Search for the cell housing the specified text and yield its (X, Y) center coordinate. 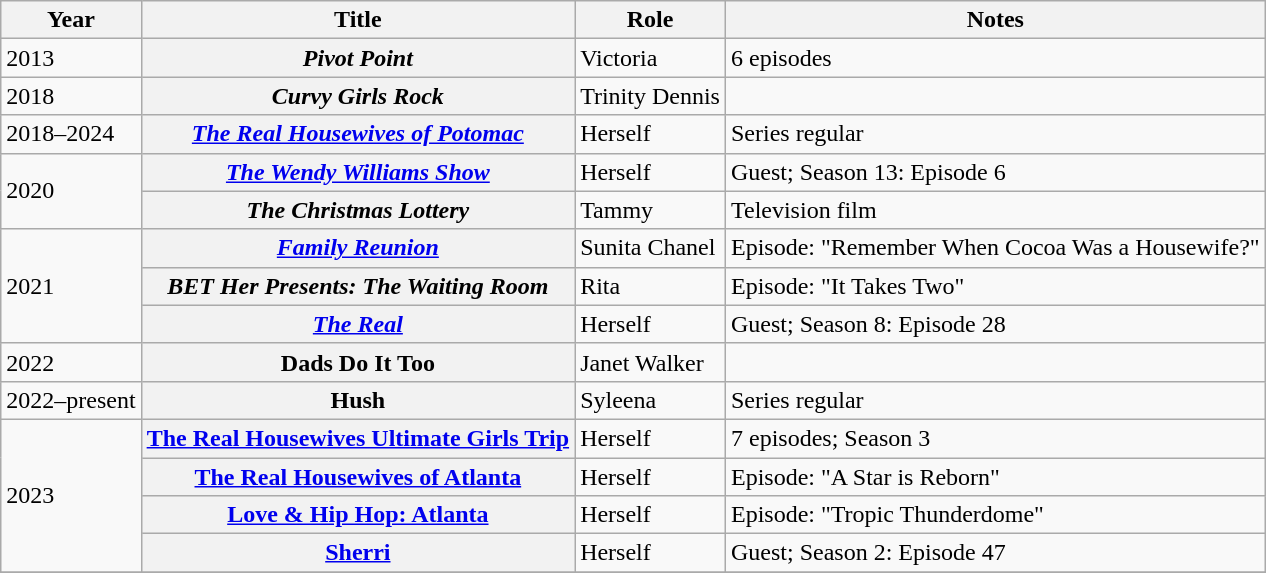
2023 (71, 495)
The Real Housewives of Potomac (358, 134)
Episode: "A Star is Reborn" (995, 477)
The Real (358, 324)
Janet Walker (650, 362)
Notes (995, 20)
Dads Do It Too (358, 362)
Rita (650, 286)
Episode: "Tropic Thunderdome" (995, 515)
2021 (71, 286)
The Wendy Williams Show (358, 172)
Tammy (650, 210)
6 episodes (995, 58)
Love & Hip Hop: Atlanta (358, 515)
Trinity Dennis (650, 96)
Role (650, 20)
2013 (71, 58)
Television film (995, 210)
Episode: "Remember When Cocoa Was a Housewife?" (995, 248)
Curvy Girls Rock (358, 96)
Year (71, 20)
Syleena (650, 400)
Pivot Point (358, 58)
Hush (358, 400)
2018–2024 (71, 134)
2020 (71, 191)
The Real Housewives of Atlanta (358, 477)
Guest; Season 2: Episode 47 (995, 553)
2022–present (71, 400)
BET Her Presents: The Waiting Room (358, 286)
7 episodes; Season 3 (995, 438)
Episode: "It Takes Two" (995, 286)
2018 (71, 96)
Guest; Season 13: Episode 6 (995, 172)
Sherri (358, 553)
Sunita Chanel (650, 248)
Guest; Season 8: Episode 28 (995, 324)
Family Reunion (358, 248)
The Real Housewives Ultimate Girls Trip (358, 438)
Victoria (650, 58)
The Christmas Lottery (358, 210)
Title (358, 20)
2022 (71, 362)
